Scan for the cell matching the given text and deliver its (x, y) coordinate at center. 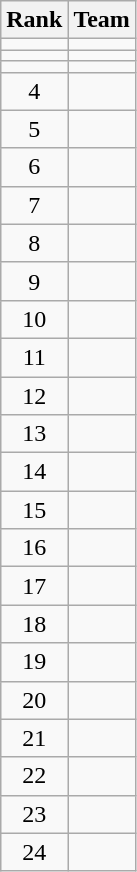
9 (34, 281)
24 (34, 852)
20 (34, 700)
8 (34, 243)
17 (34, 586)
18 (34, 624)
16 (34, 548)
13 (34, 434)
14 (34, 472)
7 (34, 205)
4 (34, 91)
22 (34, 776)
6 (34, 167)
19 (34, 662)
Rank (34, 20)
12 (34, 395)
15 (34, 510)
21 (34, 738)
Team (102, 20)
11 (34, 357)
23 (34, 814)
5 (34, 129)
10 (34, 319)
